Output the (X, Y) coordinate of the center of the cell containing the given text.  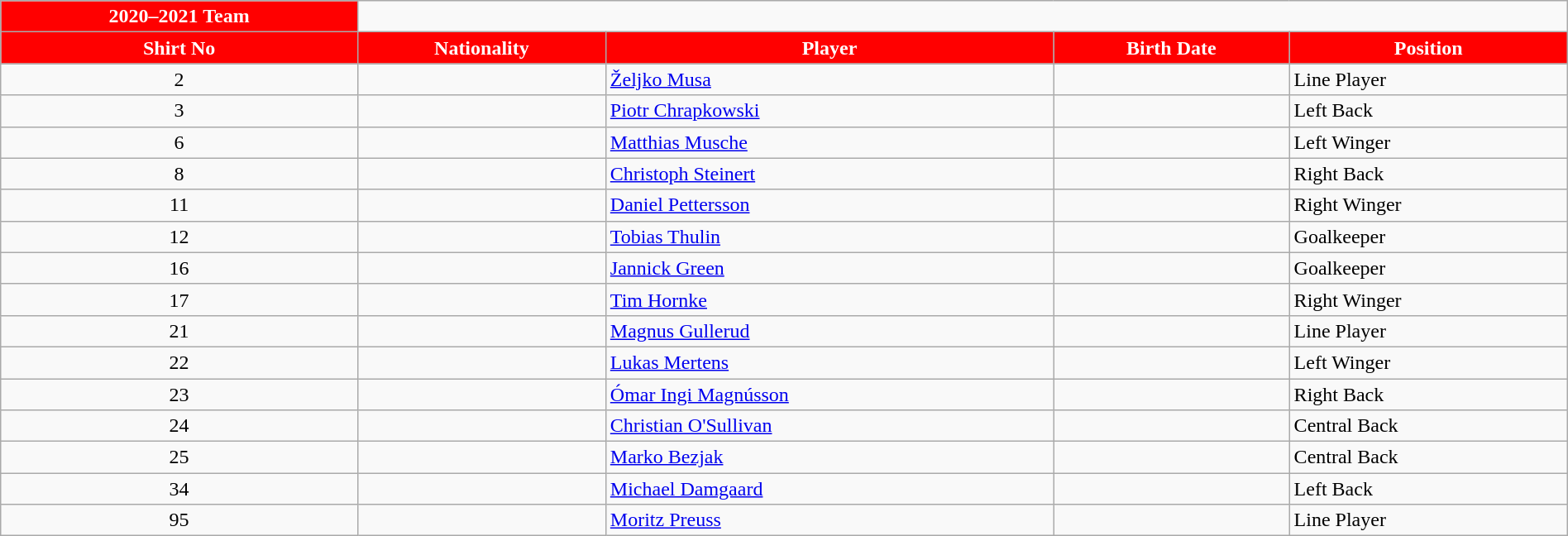
Christoph Steinert (829, 174)
Piotr Chrapkowski (829, 111)
Christian O'Sullivan (829, 426)
11 (179, 205)
34 (179, 489)
21 (179, 331)
Ómar Ingi Magnússon (829, 395)
Tobias Thulin (829, 237)
6 (179, 142)
24 (179, 426)
95 (179, 520)
Michael Damgaard (829, 489)
2020–2021 Team (179, 17)
17 (179, 299)
16 (179, 268)
Nationality (481, 48)
Lukas Mertens (829, 362)
Daniel Pettersson (829, 205)
Shirt No (179, 48)
Marko Bezjak (829, 457)
8 (179, 174)
Tim Hornke (829, 299)
Moritz Preuss (829, 520)
12 (179, 237)
23 (179, 395)
22 (179, 362)
Magnus Gullerud (829, 331)
25 (179, 457)
Birth Date (1171, 48)
Jannick Green (829, 268)
2 (179, 79)
Željko Musa (829, 79)
Player (829, 48)
3 (179, 111)
Position (1428, 48)
Matthias Musche (829, 142)
